Capture the cell that displays the provided text and extract its (x, y) central coordinate. 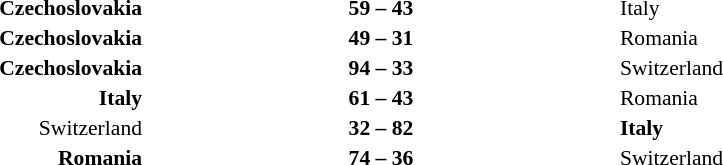
49 – 31 (381, 38)
32 – 82 (381, 128)
61 – 43 (381, 98)
94 – 33 (381, 68)
